Extract the [x, y] coordinate from the center of the cell holding the provided text.  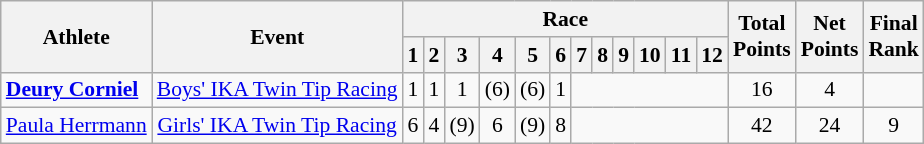
Event [278, 36]
FinalRank [894, 36]
10 [650, 55]
TotalPoints [762, 36]
11 [682, 55]
42 [762, 126]
7 [582, 55]
NetPoints [830, 36]
16 [762, 90]
5 [532, 55]
Race [566, 19]
3 [462, 55]
Girls' IKA Twin Tip Racing [278, 126]
Boys' IKA Twin Tip Racing [278, 90]
Athlete [76, 36]
24 [830, 126]
Deury Corniel [76, 90]
2 [434, 55]
12 [712, 55]
Paula Herrmann [76, 126]
